Extract the [X, Y] coordinate from the center of the cell holding the provided text.  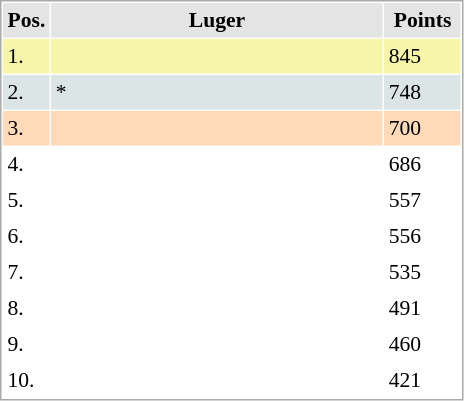
Pos. [26, 20]
535 [422, 272]
Points [422, 20]
5. [26, 200]
9. [26, 344]
7. [26, 272]
10. [26, 380]
4. [26, 164]
* [217, 92]
557 [422, 200]
491 [422, 308]
460 [422, 344]
Luger [217, 20]
686 [422, 164]
2. [26, 92]
421 [422, 380]
1. [26, 56]
556 [422, 236]
3. [26, 128]
6. [26, 236]
700 [422, 128]
845 [422, 56]
8. [26, 308]
748 [422, 92]
